Provide the [X, Y] coordinate of the cell's center where the given text is located.  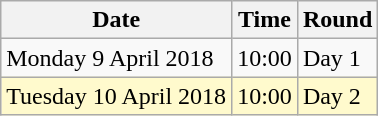
Day 1 [337, 58]
Monday 9 April 2018 [116, 58]
Time [265, 20]
Tuesday 10 April 2018 [116, 96]
Day 2 [337, 96]
Date [116, 20]
Round [337, 20]
